Identify which cell holds the provided text, then report its (X, Y) central coordinate. 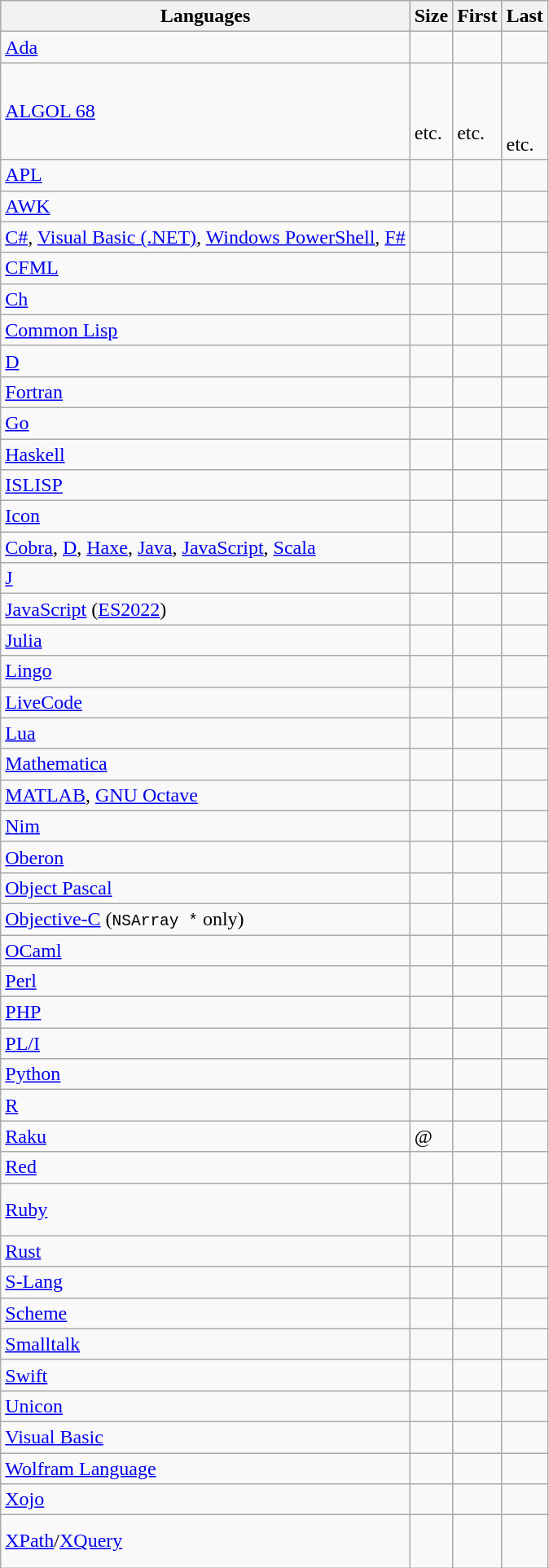
AWK (205, 206)
Lua (205, 733)
Haskell (205, 454)
Oberon (205, 857)
Ch (205, 299)
Common Lisp (205, 330)
Smalltalk (205, 1344)
PHP (205, 1012)
Last (525, 16)
MATLAB, GNU Octave (205, 795)
R (205, 1105)
OCaml (205, 951)
Go (205, 423)
Icon (205, 516)
Object Pascal (205, 888)
Languages (205, 16)
Nim (205, 826)
Ruby (205, 1209)
First (477, 16)
Julia (205, 640)
XPath/XQuery (205, 1541)
ISLISP (205, 485)
CFML (205, 268)
Lingo (205, 671)
Scheme (205, 1313)
LiveCode (205, 702)
Perl (205, 982)
J (205, 578)
Visual Basic (205, 1437)
D (205, 361)
JavaScript (ES2022) (205, 609)
Wolfram Language (205, 1469)
C#, Visual Basic (.NET), Windows PowerShell, F# (205, 237)
Mathematica (205, 764)
Raku (205, 1136)
Unicon (205, 1406)
Size (431, 16)
Fortran (205, 392)
Red (205, 1167)
Rust (205, 1251)
Ada (205, 47)
ALGOL 68 (205, 111)
APL (205, 175)
PL/I (205, 1043)
Objective-C (NSArray * only) (205, 919)
Cobra, D, Haxe, Java, JavaScript, Scala (205, 547)
@ (431, 1136)
Swift (205, 1375)
S-Lang (205, 1282)
Xojo (205, 1500)
Python (205, 1074)
